Provide the (X, Y) coordinate of the cell's center where the given text is located.  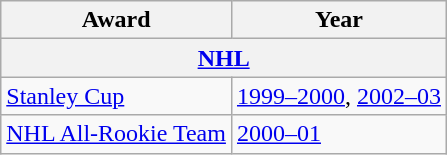
NHL (224, 58)
NHL All-Rookie Team (116, 134)
Stanley Cup (116, 96)
Award (116, 20)
Year (338, 20)
1999–2000, 2002–03 (338, 96)
2000–01 (338, 134)
